Return [x, y] of the center of cell containing provided text 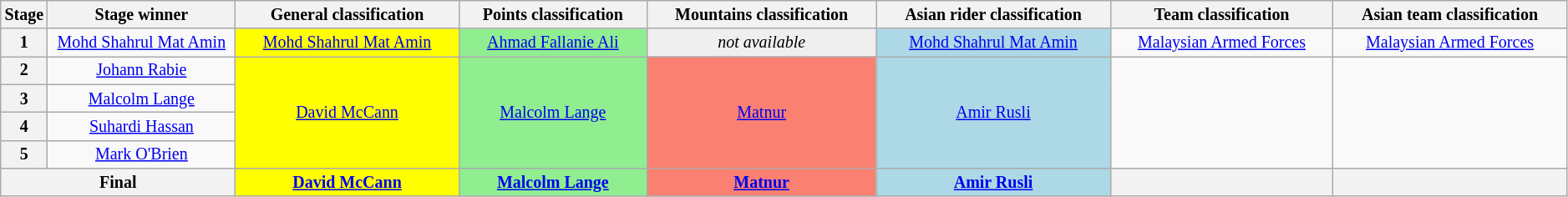
Team classification [1221, 15]
Final [119, 182]
General classification [348, 15]
not available [761, 43]
Suhardi Hassan [142, 127]
Ahmad Fallanie Ali [553, 43]
2 [24, 70]
1 [24, 43]
Stage [24, 15]
4 [24, 127]
Points classification [553, 15]
3 [24, 98]
Stage winner [142, 15]
5 [24, 154]
Johann Rabie [142, 70]
Mark O'Brien [142, 154]
Asian rider classification [993, 15]
Mountains classification [761, 15]
Asian team classification [1450, 15]
